Determine the [x, y] coordinate at the center of the cell enclosing the given text.  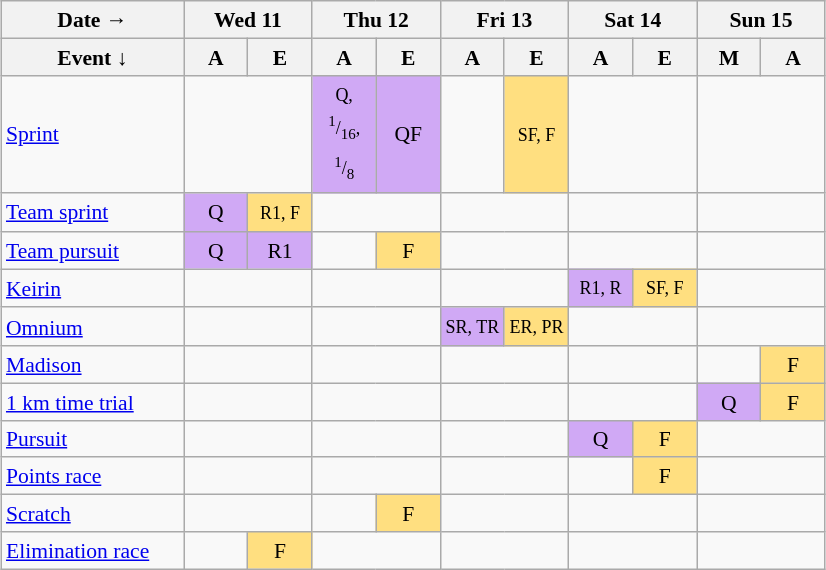
Sprint [92, 134]
Keirin [92, 288]
Q,1/16,1/8 [344, 134]
1 km time trial [92, 402]
Fri 13 [504, 20]
M [729, 56]
Pursuit [92, 438]
R1, R [601, 288]
Event ↓ [92, 56]
Sat 14 [633, 20]
Elimination race [92, 550]
Points race [92, 476]
Thu 12 [376, 20]
Date → [92, 20]
Team sprint [92, 212]
Wed 11 [248, 20]
QF [408, 134]
Omnium [92, 326]
Madison [92, 364]
ER, PR [536, 326]
Scratch [92, 512]
Sun 15 [761, 20]
R1, F [280, 212]
Team pursuit [92, 250]
R1 [280, 250]
SR, TR [472, 326]
